For the text-containing cell, return its midpoint in (X, Y) coordinate format. 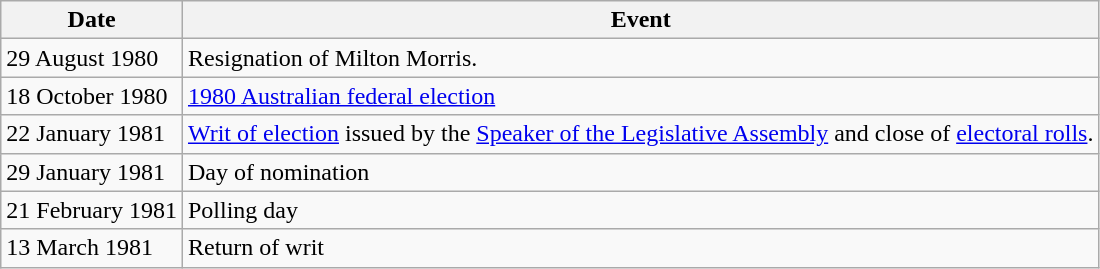
29 January 1981 (92, 172)
Resignation of Milton Morris. (640, 58)
1980 Australian federal election (640, 96)
18 October 1980 (92, 96)
Polling day (640, 210)
21 February 1981 (92, 210)
Return of writ (640, 248)
Day of nomination (640, 172)
13 March 1981 (92, 248)
Writ of election issued by the Speaker of the Legislative Assembly and close of electoral rolls. (640, 134)
Event (640, 20)
Date (92, 20)
22 January 1981 (92, 134)
29 August 1980 (92, 58)
